Provide the (X, Y) coordinate of the cell's center where the given text is located.  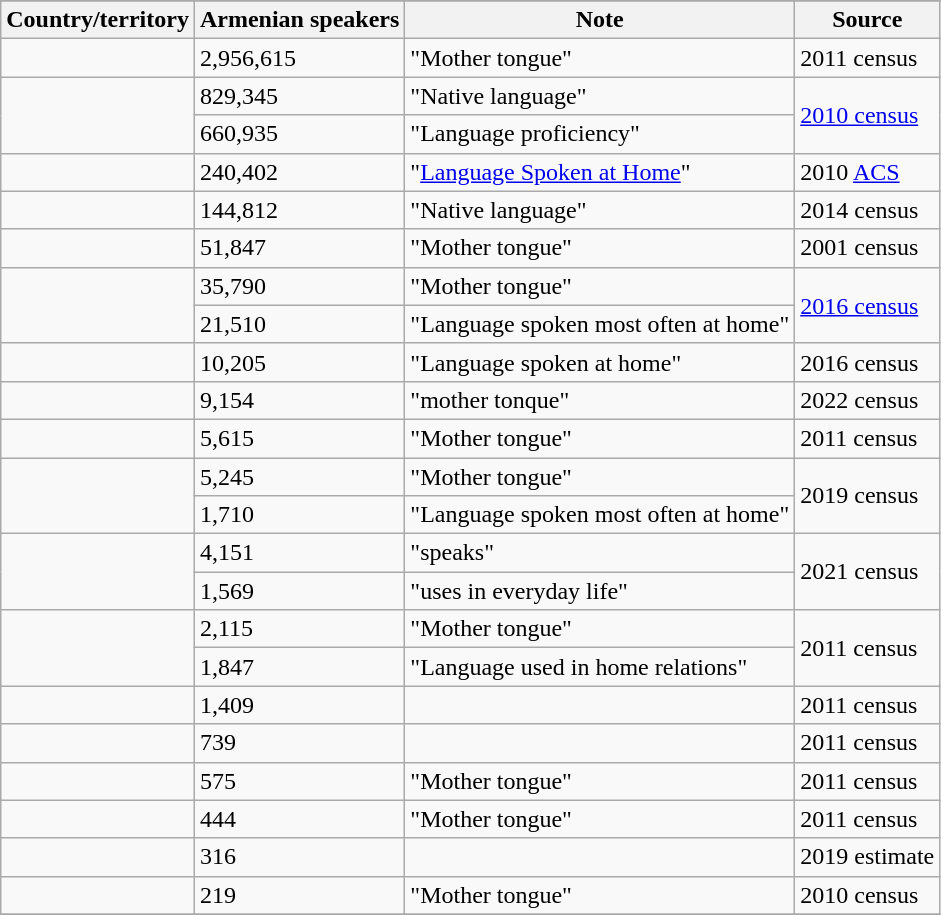
"Language spoken at home" (600, 362)
829,345 (299, 96)
2010 ACS (868, 172)
2,956,615 (299, 58)
575 (299, 781)
739 (299, 743)
"Language used in home relations" (600, 667)
35,790 (299, 286)
4,151 (299, 553)
2014 census (868, 210)
144,812 (299, 210)
Source (868, 20)
219 (299, 895)
1,409 (299, 705)
2,115 (299, 629)
Armenian speakers (299, 20)
21,510 (299, 324)
2019 estimate (868, 857)
Country/territory (98, 20)
316 (299, 857)
240,402 (299, 172)
Note (600, 20)
2001 census (868, 248)
660,935 (299, 134)
1,847 (299, 667)
"mother tonque" (600, 400)
10,205 (299, 362)
1,710 (299, 515)
2021 census (868, 572)
2019 census (868, 496)
51,847 (299, 248)
1,569 (299, 591)
"Language proficiency" (600, 134)
5,615 (299, 438)
"speaks" (600, 553)
"Language Spoken at Home" (600, 172)
"uses in everyday life" (600, 591)
9,154 (299, 400)
2022 census (868, 400)
444 (299, 819)
5,245 (299, 477)
